For the text-containing cell, return its midpoint in [X, Y] coordinate format. 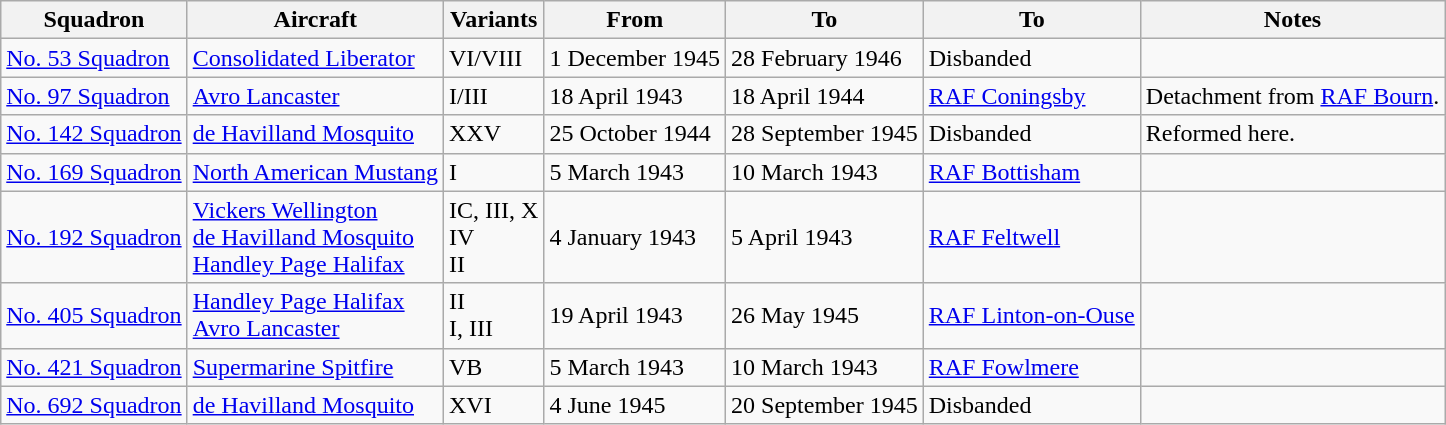
No. 692 Squadron [94, 405]
Detachment from RAF Bourn. [1292, 96]
5 April 1943 [825, 237]
RAF Fowlmere [1032, 367]
28 September 1945 [825, 134]
No. 142 Squadron [94, 134]
No. 421 Squadron [94, 367]
4 January 1943 [635, 237]
IC, III, XIVII [494, 237]
18 April 1944 [825, 96]
25 October 1944 [635, 134]
VI/VIII [494, 58]
Reformed here. [1292, 134]
19 April 1943 [635, 316]
Handley Page HalifaxAvro Lancaster [315, 316]
28 February 1946 [825, 58]
18 April 1943 [635, 96]
Avro Lancaster [315, 96]
1 December 1945 [635, 58]
RAF Coningsby [1032, 96]
RAF Bottisham [1032, 172]
Consolidated Liberator [315, 58]
XXV [494, 134]
Variants [494, 20]
Supermarine Spitfire [315, 367]
26 May 1945 [825, 316]
Aircraft [315, 20]
No. 192 Squadron [94, 237]
From [635, 20]
4 June 1945 [635, 405]
Notes [1292, 20]
20 September 1945 [825, 405]
XVI [494, 405]
VB [494, 367]
No. 97 Squadron [94, 96]
RAF Linton-on-Ouse [1032, 316]
North American Mustang [315, 172]
I/III [494, 96]
III, III [494, 316]
Squadron [94, 20]
I [494, 172]
Vickers Wellingtonde Havilland MosquitoHandley Page Halifax [315, 237]
No. 405 Squadron [94, 316]
RAF Feltwell [1032, 237]
No. 169 Squadron [94, 172]
No. 53 Squadron [94, 58]
